From the cell containing the given text, extract its center point as [x, y] coordinate. 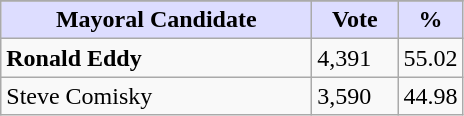
Mayoral Candidate [156, 20]
3,590 [355, 96]
44.98 [430, 96]
% [430, 20]
55.02 [430, 58]
4,391 [355, 58]
Ronald Eddy [156, 58]
Steve Comisky [156, 96]
Vote [355, 20]
